Identify which cell holds the provided text, then report its [X, Y] central coordinate. 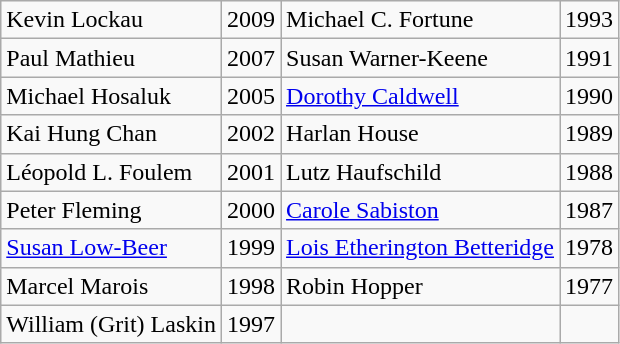
1990 [590, 96]
Kai Hung Chan [112, 134]
1978 [590, 248]
1997 [250, 324]
Susan Warner-Keene [420, 58]
1988 [590, 172]
Peter Fleming [112, 210]
Robin Hopper [420, 286]
Paul Mathieu [112, 58]
2001 [250, 172]
1987 [590, 210]
1991 [590, 58]
Kevin Lockau [112, 20]
Marcel Marois [112, 286]
1977 [590, 286]
2009 [250, 20]
Michael C. Fortune [420, 20]
1999 [250, 248]
2000 [250, 210]
Dorothy Caldwell [420, 96]
2005 [250, 96]
1998 [250, 286]
Léopold L. Foulem [112, 172]
1989 [590, 134]
William (Grit) Laskin [112, 324]
Lutz Haufschild [420, 172]
1993 [590, 20]
Susan Low-Beer [112, 248]
2002 [250, 134]
Harlan House [420, 134]
Lois Etherington Betteridge [420, 248]
Michael Hosaluk [112, 96]
Carole Sabiston [420, 210]
2007 [250, 58]
